Pinpoint the cell where the given text exists, returning its [x, y] midpoint coordinate. 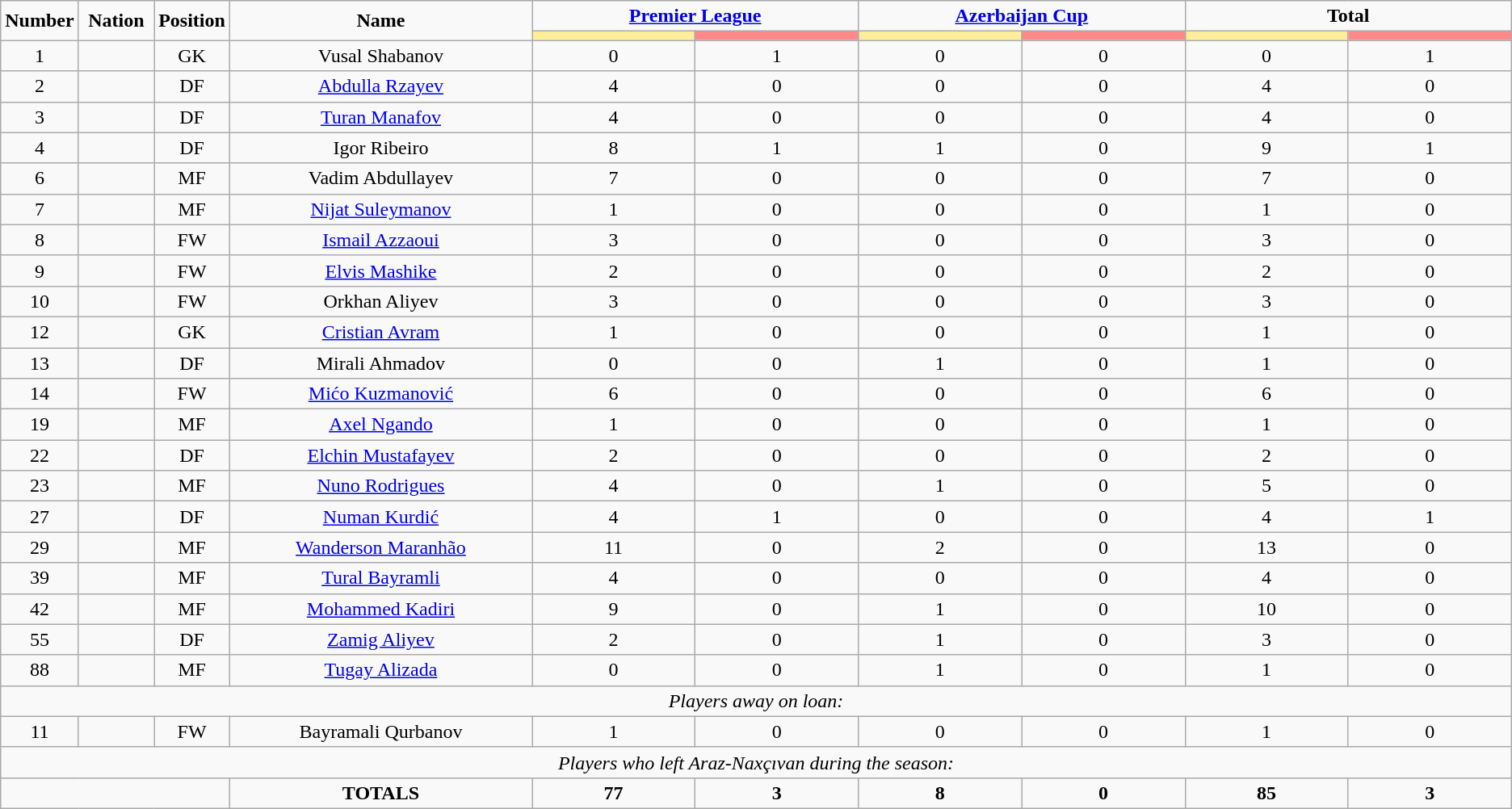
Bayramali Qurbanov [380, 731]
Mićo Kuzmanović [380, 394]
Vadim Abdullayev [380, 178]
TOTALS [380, 793]
22 [40, 455]
Nijat Suleymanov [380, 209]
Elchin Mustafayev [380, 455]
29 [40, 547]
Mohammed Kadiri [380, 609]
Mirali Ahmadov [380, 363]
Turan Manafov [380, 117]
42 [40, 609]
Nation [116, 21]
Players away on loan: [756, 701]
Abdulla Rzayev [380, 86]
14 [40, 394]
77 [613, 793]
85 [1266, 793]
Numan Kurdić [380, 517]
Nuno Rodrigues [380, 486]
Igor Ribeiro [380, 148]
Number [40, 21]
Position [192, 21]
Name [380, 21]
Ismail Azzaoui [380, 240]
Vusal Shabanov [380, 56]
Orkhan Aliyev [380, 301]
Azerbaijan Cup [1022, 16]
19 [40, 425]
39 [40, 578]
Premier League [695, 16]
27 [40, 517]
Zamig Aliyev [380, 639]
12 [40, 332]
55 [40, 639]
Tugay Alizada [380, 670]
23 [40, 486]
Cristian Avram [380, 332]
5 [1266, 486]
Elvis Mashike [380, 270]
Total [1348, 16]
Tural Bayramli [380, 578]
Axel Ngando [380, 425]
88 [40, 670]
Wanderson Maranhão [380, 547]
Players who left Araz-Naxçıvan during the season: [756, 762]
